Extract the [X, Y] coordinate from the center of the cell holding the provided text.  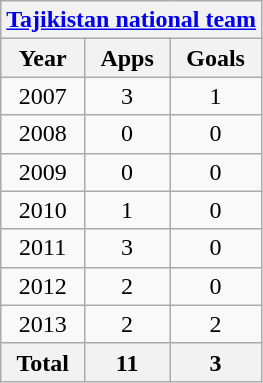
2007 [43, 96]
Goals [216, 58]
Apps [128, 58]
Year [43, 58]
2012 [43, 286]
Total [43, 362]
2008 [43, 134]
2013 [43, 324]
Tajikistan national team [132, 20]
2009 [43, 172]
2011 [43, 248]
2010 [43, 210]
11 [128, 362]
